Output the (X, Y) coordinate of the center of the cell containing the given text.  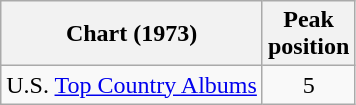
5 (308, 85)
U.S. Top Country Albums (132, 85)
Chart (1973) (132, 34)
Peakposition (308, 34)
